Return [X, Y] of the center of cell containing provided text 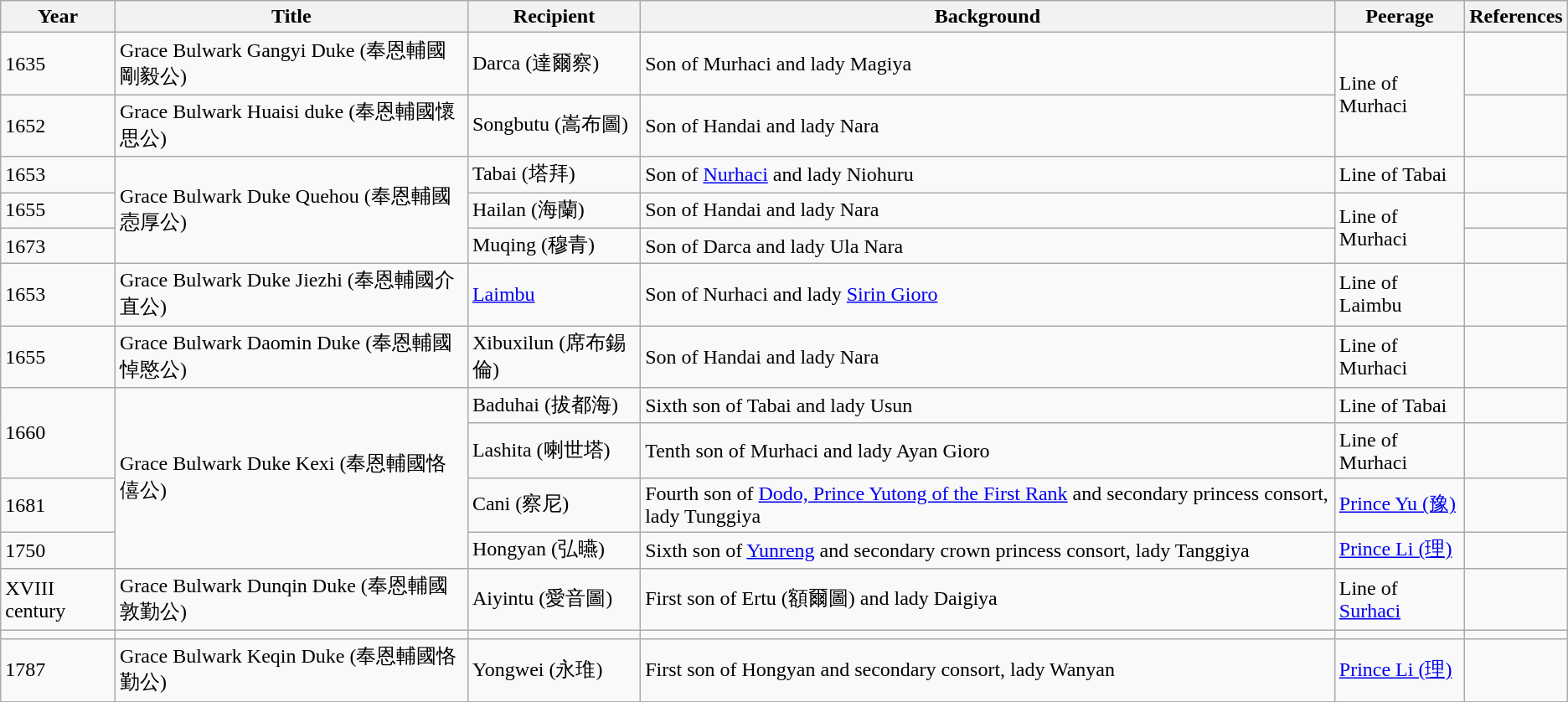
Son of Nurhaci and lady Niohuru [988, 174]
Son of Nurhaci and lady Sirin Gioro [988, 295]
References [1516, 17]
Baduhai (拔都海) [554, 405]
XVIII century [59, 599]
Grace Bulwark Duke Quehou (奉恩輔國悫厚公) [291, 210]
Grace Bulwark Duke Jiezhi (奉恩輔國介直公) [291, 295]
Grace Bulwark Gangyi Duke (奉恩輔國剛毅公) [291, 64]
Yongwei (永琟) [554, 670]
First son of Hongyan and secondary consort, lady Wanyan [988, 670]
Grace Bulwark Daomin Duke (奉恩輔國悼愍公) [291, 357]
1750 [59, 550]
Muqing (穆青) [554, 246]
Tabai (塔拜) [554, 174]
Xibuxilun (席布錫倫) [554, 357]
Grace Bulwark Dunqin Duke (奉恩輔國敦勤公) [291, 599]
Grace Bulwark Keqin Duke (奉恩輔國恪勤公) [291, 670]
Son of Murhaci and lady Magiya [988, 64]
Background [988, 17]
Laimbu [554, 295]
Cani (察尼) [554, 504]
1660 [59, 433]
1635 [59, 64]
Prince Yu (豫) [1399, 504]
1652 [59, 126]
Grace Bulwark Duke Kexi (奉恩輔國恪僖公) [291, 477]
Son of Darca and lady Ula Nara [988, 246]
Hongyan (弘曣) [554, 550]
Sixth son of Tabai and lady Usun [988, 405]
Recipient [554, 17]
Songbutu (嵩布圖) [554, 126]
Title [291, 17]
1681 [59, 504]
1673 [59, 246]
Aiyintu (愛音圖) [554, 599]
Tenth son of Murhaci and lady Ayan Gioro [988, 451]
Peerage [1399, 17]
Hailan (海蘭) [554, 211]
1787 [59, 670]
Sixth son of Yunreng and secondary crown princess consort, lady Tanggiya [988, 550]
Year [59, 17]
First son of Ertu (額爾圖) and lady Daigiya [988, 599]
Grace Bulwark Huaisi duke (奉恩輔國懷思公) [291, 126]
Lashita (喇世塔) [554, 451]
Line of Laimbu [1399, 295]
Line of Surhaci [1399, 599]
Fourth son of Dodo, Prince Yutong of the First Rank and secondary princess consort, lady Tunggiya [988, 504]
Darca (達爾察) [554, 64]
